Output the (x, y) coordinate of the center of the cell containing the given text.  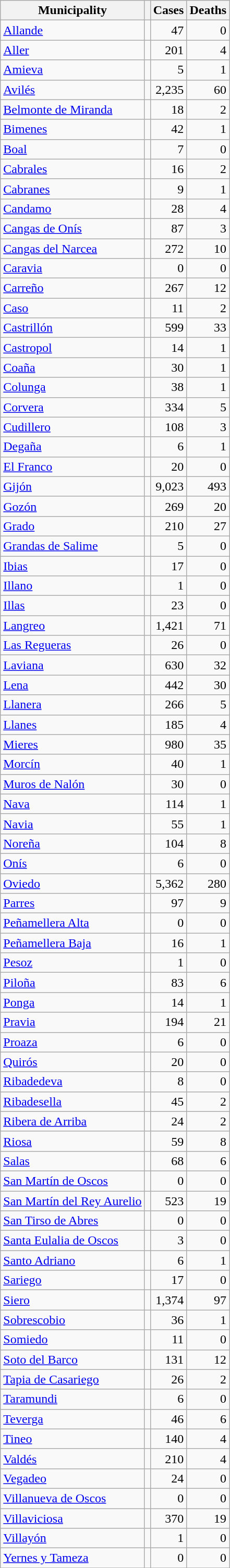
599 (168, 328)
Pravia (72, 1022)
Morcín (72, 764)
Oviedo (72, 884)
Laviana (72, 665)
Sariego (72, 1280)
Ribadedeva (72, 1082)
Illano (72, 586)
32 (208, 665)
Muros de Nalón (72, 784)
140 (168, 1439)
San Tirso de Abres (72, 1221)
Nava (72, 804)
Grado (72, 526)
9,023 (168, 486)
Boal (72, 149)
Cangas de Onís (72, 228)
Castrillón (72, 328)
280 (208, 884)
370 (168, 1518)
194 (168, 1022)
Ribera de Arriba (72, 1121)
523 (168, 1200)
60 (208, 90)
Salas (72, 1161)
45 (168, 1101)
71 (208, 626)
Llanes (72, 725)
Ponga (72, 1002)
334 (168, 407)
Cases (168, 10)
267 (168, 288)
47 (168, 30)
Siero (72, 1300)
630 (168, 665)
83 (168, 983)
Yernes y Tameza (72, 1558)
Corvera (72, 407)
Cudillero (72, 427)
980 (168, 744)
Sobrescobio (72, 1320)
Noreña (72, 843)
Piloña (72, 983)
Caravia (72, 268)
33 (208, 328)
Carreño (72, 288)
Castropol (72, 348)
Valdés (72, 1459)
131 (168, 1359)
Ibias (72, 566)
272 (168, 249)
Avilés (72, 90)
442 (168, 685)
Taramundi (72, 1399)
Vegadeo (72, 1478)
Teverga (72, 1419)
Belmonte de Miranda (72, 109)
18 (168, 109)
Tineo (72, 1439)
Aller (72, 50)
Langreo (72, 626)
46 (168, 1419)
Mieres (72, 744)
Soto del Barco (72, 1359)
35 (208, 744)
1,374 (168, 1300)
Cabranes (72, 189)
493 (208, 486)
Gijón (72, 486)
San Martín de Oscos (72, 1181)
40 (168, 764)
El Franco (72, 467)
Cangas del Narcea (72, 249)
7 (168, 149)
Villaviciosa (72, 1518)
Somiedo (72, 1340)
36 (168, 1320)
38 (168, 387)
Coaña (72, 367)
Degaña (72, 447)
28 (168, 209)
2,235 (168, 90)
Ribadesella (72, 1101)
Santo Adriano (72, 1260)
Navia (72, 824)
21 (208, 1022)
266 (168, 705)
Las Regueras (72, 645)
Municipality (72, 10)
Allande (72, 30)
87 (168, 228)
San Martín del Rey Aurelio (72, 1200)
108 (168, 427)
Villanueva de Oscos (72, 1498)
Santa Eulalia de Oscos (72, 1241)
59 (168, 1141)
Caso (72, 308)
Quirós (72, 1062)
201 (168, 50)
104 (168, 843)
Onís (72, 863)
55 (168, 824)
269 (168, 506)
Amieva (72, 70)
Cabrales (72, 169)
114 (168, 804)
10 (208, 249)
Lena (72, 685)
Tapia de Casariego (72, 1379)
Parres (72, 903)
23 (168, 606)
Peñamellera Baja (72, 943)
27 (208, 526)
Deaths (208, 10)
Llanera (72, 705)
Villayón (72, 1538)
Gozón (72, 506)
1,421 (168, 626)
68 (168, 1161)
Candamo (72, 209)
Grandas de Salime (72, 546)
Riosa (72, 1141)
Peñamellera Alta (72, 923)
5,362 (168, 884)
Illas (72, 606)
Colunga (72, 387)
Proaza (72, 1042)
185 (168, 725)
Pesoz (72, 963)
42 (168, 129)
Bimenes (72, 129)
